Search for the cell housing the specified text and yield its [x, y] center coordinate. 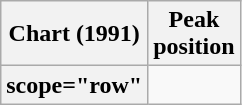
Chart (1991) [74, 34]
scope="row" [74, 85]
Peakposition [194, 34]
